Scan for the cell matching the given text and deliver its [x, y] coordinate at center. 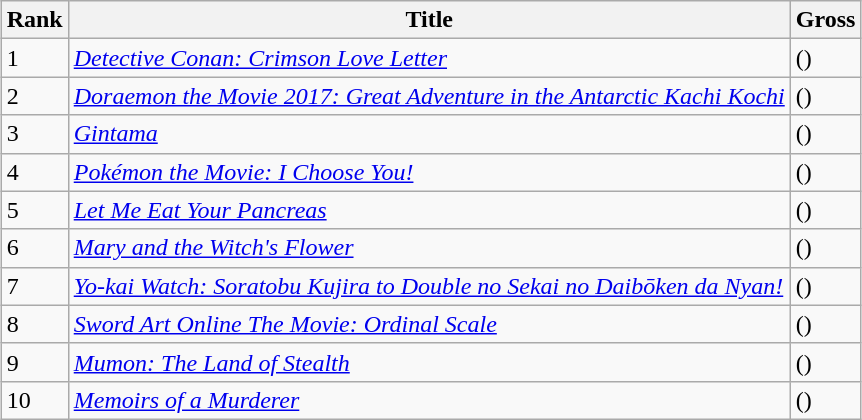
Mary and the Witch's Flower [429, 248]
Gross [826, 20]
10 [34, 400]
1 [34, 58]
9 [34, 362]
Yo-kai Watch: Soratobu Kujira to Double no Sekai no Daibōken da Nyan! [429, 286]
2 [34, 96]
3 [34, 134]
Doraemon the Movie 2017: Great Adventure in the Antarctic Kachi Kochi [429, 96]
6 [34, 248]
Mumon: The Land of Stealth [429, 362]
Rank [34, 20]
Gintama [429, 134]
Detective Conan: Crimson Love Letter [429, 58]
Pokémon the Movie: I Choose You! [429, 172]
7 [34, 286]
Sword Art Online The Movie: Ordinal Scale [429, 324]
8 [34, 324]
Memoirs of a Murderer [429, 400]
Title [429, 20]
5 [34, 210]
Let Me Eat Your Pancreas [429, 210]
4 [34, 172]
